Provide the [X, Y] coordinate of the cell's center where the given text is located.  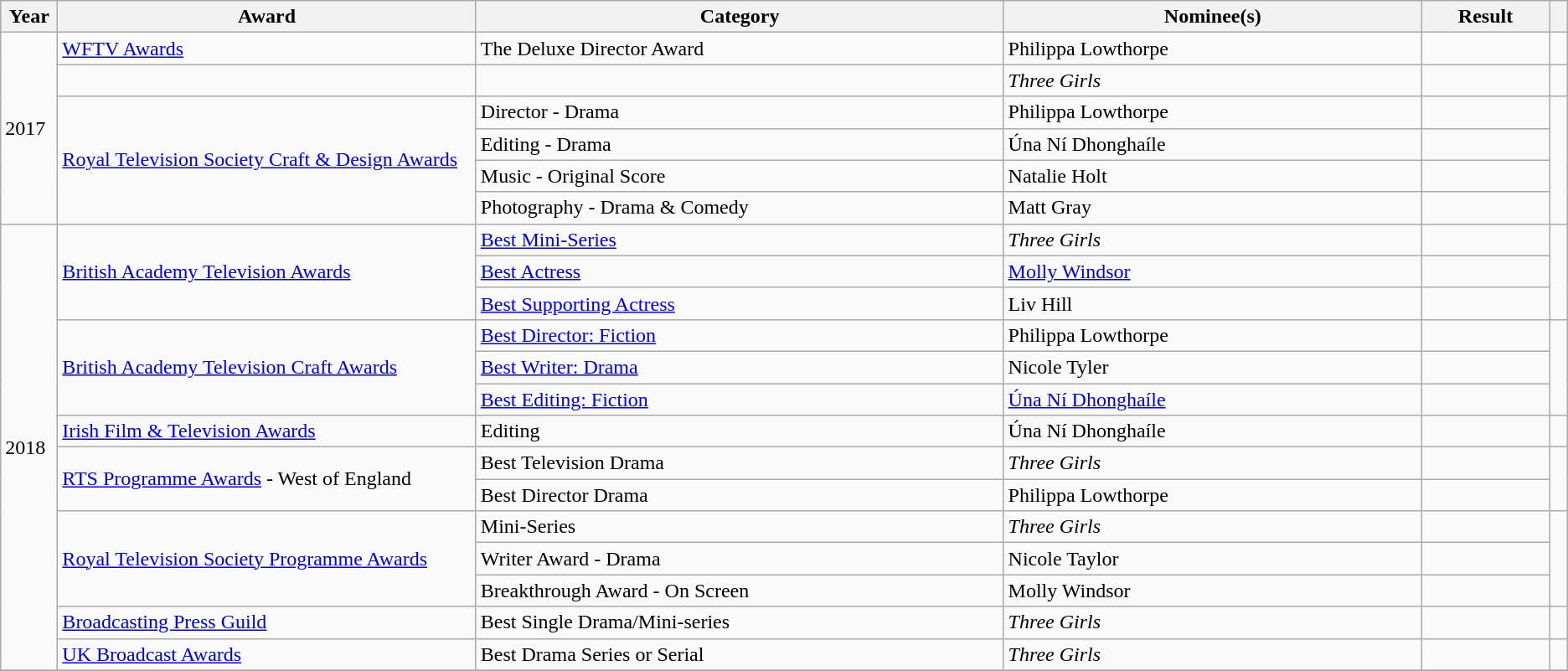
Breakthrough Award - On Screen [740, 591]
Writer Award - Drama [740, 559]
Best Single Drama/Mini-series [740, 622]
2018 [29, 447]
Broadcasting Press Guild [266, 622]
Royal Television Society Craft & Design Awards [266, 160]
British Academy Television Craft Awards [266, 367]
Best Writer: Drama [740, 367]
Best Director Drama [740, 495]
Royal Television Society Programme Awards [266, 559]
Editing - Drama [740, 144]
Nominee(s) [1213, 17]
Director - Drama [740, 112]
2017 [29, 128]
The Deluxe Director Award [740, 49]
Nicole Tyler [1213, 367]
Nicole Taylor [1213, 559]
Best Supporting Actress [740, 303]
WFTV Awards [266, 49]
Music - Original Score [740, 176]
Editing [740, 431]
Matt Gray [1213, 208]
Year [29, 17]
Best Actress [740, 271]
Best Television Drama [740, 463]
Category [740, 17]
Best Mini-Series [740, 240]
Photography - Drama & Comedy [740, 208]
British Academy Television Awards [266, 271]
Award [266, 17]
UK Broadcast Awards [266, 654]
Mini-Series [740, 527]
RTS Programme Awards - West of England [266, 479]
Best Editing: Fiction [740, 400]
Irish Film & Television Awards [266, 431]
Best Director: Fiction [740, 335]
Natalie Holt [1213, 176]
Liv Hill [1213, 303]
Best Drama Series or Serial [740, 654]
Result [1486, 17]
